Provide the (x, y) coordinate of the cell's center where the given text is located.  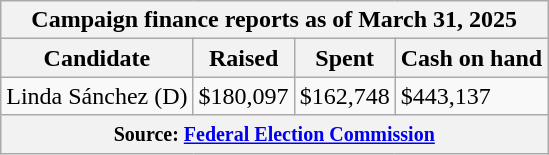
$443,137 (471, 96)
$162,748 (344, 96)
Linda Sánchez (D) (97, 96)
$180,097 (244, 96)
Campaign finance reports as of March 31, 2025 (274, 20)
Raised (244, 58)
Spent (344, 58)
Candidate (97, 58)
Source: Federal Election Commission (274, 134)
Cash on hand (471, 58)
